Return the (x, y) coordinate for the center point of the cell that contains the specified text.  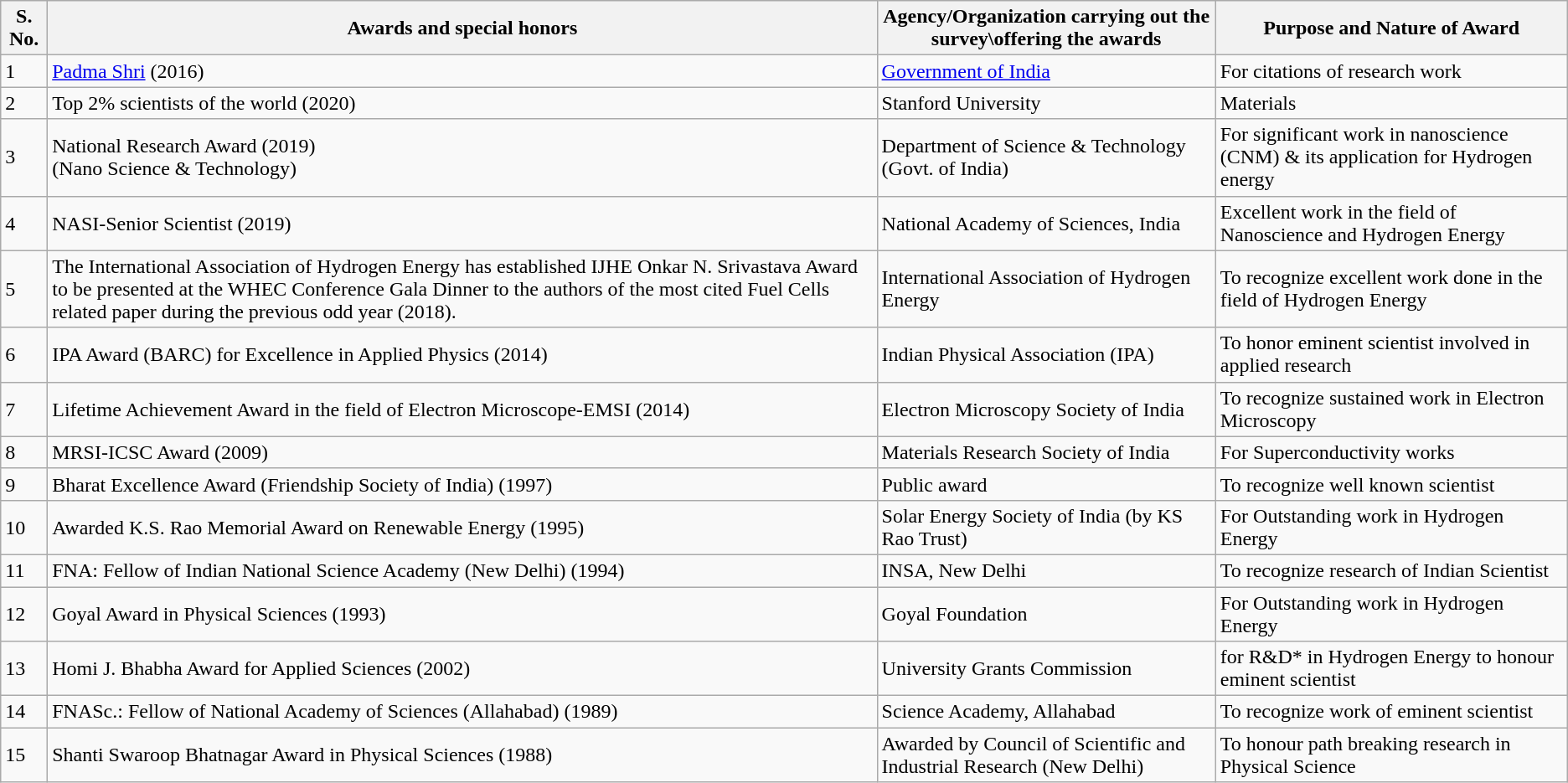
Materials Research Society of India (1046, 452)
Stanford University (1046, 103)
Indian Physical Association (IPA) (1046, 355)
To honor eminent scientist involved in applied research (1391, 355)
8 (24, 452)
MRSI-ICSC Award (2009) (462, 452)
For citations of research work (1391, 71)
Government of India (1046, 71)
For Superconductivity works (1391, 452)
IPA Award (BARC) for Excellence in Applied Physics (2014) (462, 355)
5 (24, 289)
To recognize sustained work in Electron Microscopy (1391, 409)
Agency/Organization carrying out the survey\offering the awards (1046, 28)
Lifetime Achievement Award in the field of Electron Microscope-EMSI (2014) (462, 409)
1 (24, 71)
To recognize research of Indian Scientist (1391, 570)
International Association of Hydrogen Energy (1046, 289)
For significant work in nanoscience (CNM) & its application for Hydrogen energy (1391, 157)
National Research Award (2019)(Nano Science & Technology) (462, 157)
National Academy of Sciences, India (1046, 223)
for R&D* in Hydrogen Energy to honour eminent scientist (1391, 668)
Goyal Award in Physical Sciences (1993) (462, 613)
Top 2% scientists of the world (2020) (462, 103)
Electron Microscopy Society of India (1046, 409)
Solar Energy Society of India (by KS Rao Trust) (1046, 528)
S. No. (24, 28)
2 (24, 103)
14 (24, 712)
11 (24, 570)
To recognize well known scientist (1391, 484)
4 (24, 223)
NASI-Senior Scientist (2019) (462, 223)
Purpose and Nature of Award (1391, 28)
9 (24, 484)
FNASc.: Fellow of National Academy of Sciences (Allahabad) (1989) (462, 712)
Bharat Excellence Award (Friendship Society of India) (1997) (462, 484)
FNA: Fellow of Indian National Science Academy (New Delhi) (1994) (462, 570)
To recognize work of eminent scientist (1391, 712)
3 (24, 157)
Materials (1391, 103)
Awarded by Council of Scientific and Industrial Research (New Delhi) (1046, 755)
12 (24, 613)
Shanti Swaroop Bhatnagar Award in Physical Sciences (1988) (462, 755)
To recognize excellent work done in the field of Hydrogen Energy (1391, 289)
INSA, New Delhi (1046, 570)
Science Academy, Allahabad (1046, 712)
Awarded K.S. Rao Memorial Award on Renewable Energy (1995) (462, 528)
Department of Science & Technology(Govt. of India) (1046, 157)
13 (24, 668)
Awards and special honors (462, 28)
To honour path breaking research in Physical Science (1391, 755)
15 (24, 755)
Padma Shri (2016) (462, 71)
7 (24, 409)
Goyal Foundation (1046, 613)
6 (24, 355)
Homi J. Bhabha Award for Applied Sciences (2002) (462, 668)
10 (24, 528)
Public award (1046, 484)
Excellent work in the field of Nanoscience and Hydrogen Energy (1391, 223)
University Grants Commission (1046, 668)
